Return (x, y) of the center of cell containing provided text 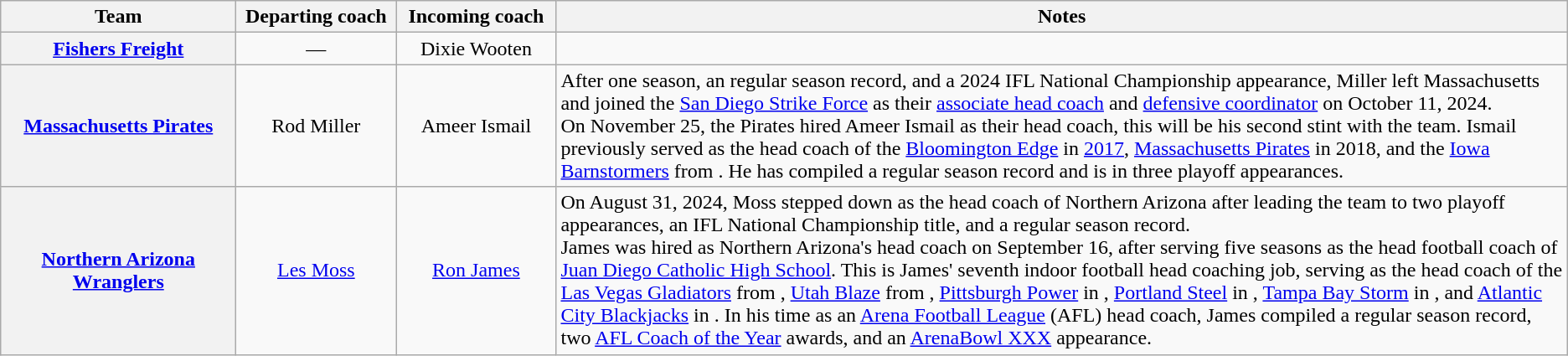
Team (119, 17)
Les Moss (317, 271)
Incoming coach (476, 17)
Fishers Freight (119, 49)
— (317, 49)
Northern Arizona Wranglers (119, 271)
Rod Miller (317, 126)
Ron James (476, 271)
Notes (1062, 17)
Ameer Ismail (476, 126)
Dixie Wooten (476, 49)
Departing coach (317, 17)
Massachusetts Pirates (119, 126)
